Pinpoint the cell where the given text exists, returning its [x, y] midpoint coordinate. 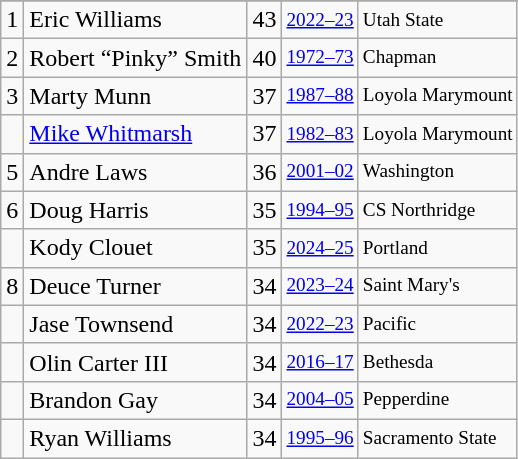
Ryan Williams [136, 438]
Bethesda [438, 362]
CS Northridge [438, 210]
Andre Laws [136, 172]
Washington [438, 172]
2023–24 [320, 286]
2 [12, 58]
Brandon Gay [136, 400]
5 [12, 172]
Olin Carter III [136, 362]
1972–73 [320, 58]
2004–05 [320, 400]
Pepperdine [438, 400]
40 [264, 58]
1994–95 [320, 210]
Deuce Turner [136, 286]
Mike Whitmarsh [136, 134]
2024–25 [320, 248]
1987–88 [320, 96]
Utah State [438, 20]
Kody Clouet [136, 248]
Saint Mary's [438, 286]
43 [264, 20]
Pacific [438, 324]
Portland [438, 248]
1995–96 [320, 438]
Jase Townsend [136, 324]
1 [12, 20]
3 [12, 96]
Doug Harris [136, 210]
1982–83 [320, 134]
2001–02 [320, 172]
6 [12, 210]
8 [12, 286]
Robert “Pinky” Smith [136, 58]
Marty Munn [136, 96]
Eric Williams [136, 20]
Chapman [438, 58]
Sacramento State [438, 438]
2016–17 [320, 362]
36 [264, 172]
